Find where the given text appears and provide that cell's center as (x, y) coordinate. 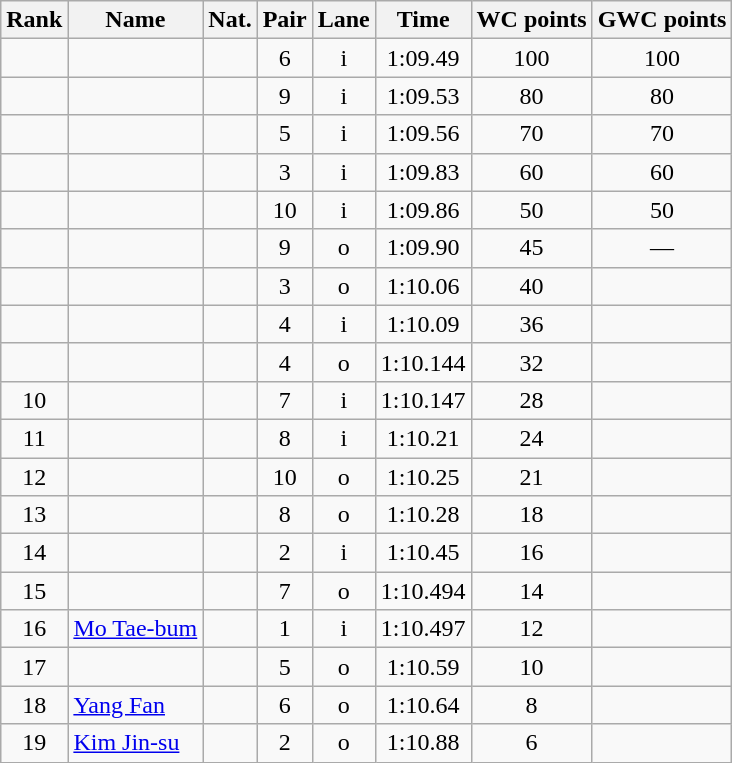
1:09.83 (423, 172)
1 (284, 629)
45 (532, 248)
Rank (34, 20)
GWC points (662, 20)
1:10.497 (423, 629)
17 (34, 667)
1:10.144 (423, 362)
Time (423, 20)
1:10.28 (423, 515)
1:10.64 (423, 705)
Nat. (230, 20)
Pair (284, 20)
24 (532, 438)
Yang Fan (136, 705)
1:10.09 (423, 324)
Name (136, 20)
— (662, 248)
1:09.90 (423, 248)
36 (532, 324)
1:10.494 (423, 591)
32 (532, 362)
1:09.56 (423, 134)
1:09.53 (423, 96)
1:10.147 (423, 400)
Mo Tae-bum (136, 629)
1:09.49 (423, 58)
1:09.86 (423, 210)
1:10.06 (423, 286)
1:10.88 (423, 743)
13 (34, 515)
15 (34, 591)
Lane (344, 20)
Kim Jin-su (136, 743)
1:10.59 (423, 667)
1:10.45 (423, 553)
40 (532, 286)
21 (532, 477)
11 (34, 438)
28 (532, 400)
1:10.25 (423, 477)
WC points (532, 20)
1:10.21 (423, 438)
19 (34, 743)
